Search for the cell housing the specified text and yield its [x, y] center coordinate. 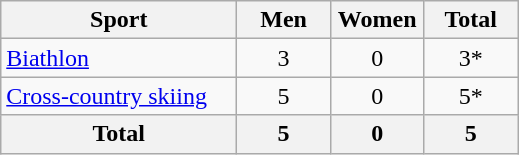
5* [471, 96]
Cross-country skiing [119, 96]
Men [284, 20]
Biathlon [119, 58]
Sport [119, 20]
Women [377, 20]
3 [284, 58]
3* [471, 58]
